Scan for the cell matching the given text and deliver its [x, y] coordinate at center. 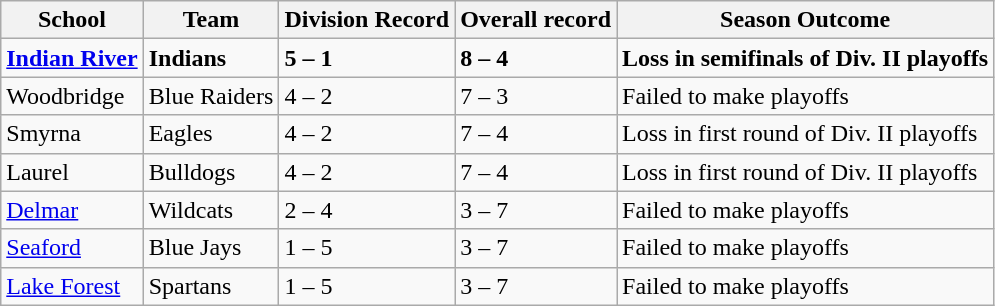
Division Record [367, 20]
2 – 4 [367, 210]
7 – 3 [536, 96]
School [72, 20]
Wildcats [211, 210]
Spartans [211, 286]
Woodbridge [72, 96]
Season Outcome [806, 20]
8 – 4 [536, 58]
Seaford [72, 248]
Blue Jays [211, 248]
Indians [211, 58]
Laurel [72, 172]
Loss in semifinals of Div. II playoffs [806, 58]
Blue Raiders [211, 96]
Delmar [72, 210]
Team [211, 20]
Indian River [72, 58]
5 – 1 [367, 58]
Overall record [536, 20]
Eagles [211, 134]
Lake Forest [72, 286]
Smyrna [72, 134]
Bulldogs [211, 172]
